For the text-containing cell, return its midpoint in [X, Y] coordinate format. 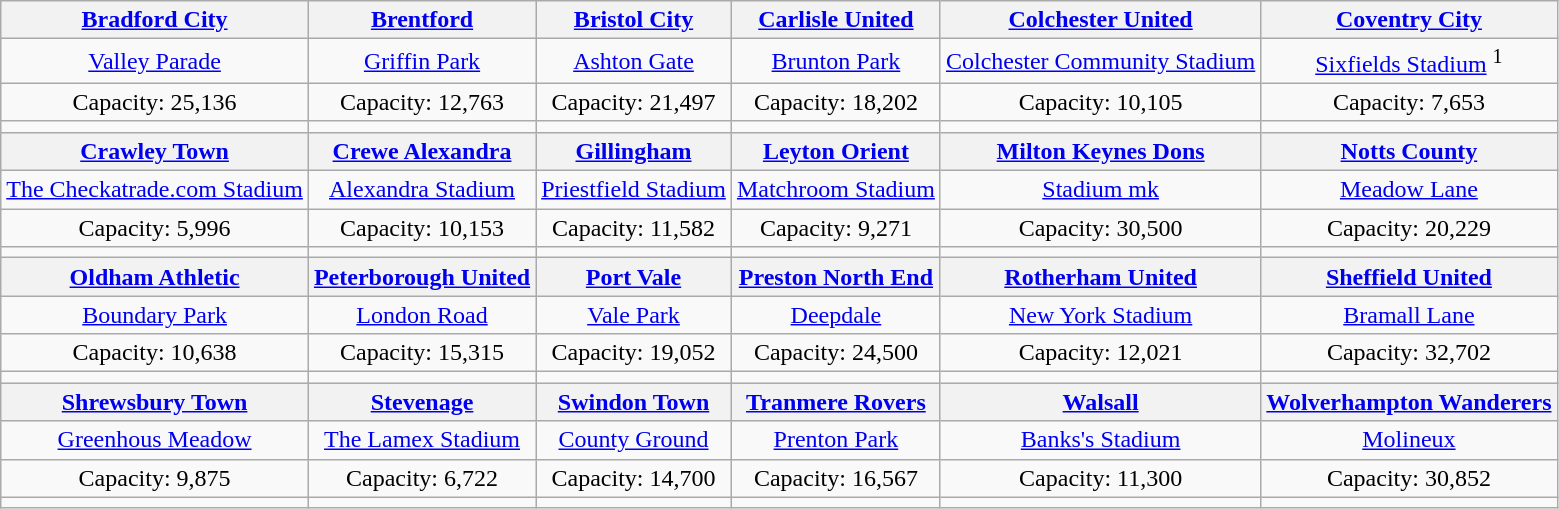
Sixfields Stadium 1 [1409, 62]
Ashton Gate [634, 62]
Colchester United [1100, 20]
Capacity: 11,300 [1100, 478]
Capacity: 12,763 [422, 102]
Banks's Stadium [1100, 440]
Capacity: 10,153 [422, 228]
Prenton Park [836, 440]
Colchester Community Stadium [1100, 62]
Meadow Lane [1409, 190]
Capacity: 11,582 [634, 228]
Capacity: 12,021 [1100, 353]
Carlisle United [836, 20]
New York Stadium [1100, 315]
Capacity: 20,229 [1409, 228]
The Checkatrade.com Stadium [155, 190]
Capacity: 10,105 [1100, 102]
Preston North End [836, 277]
Capacity: 7,653 [1409, 102]
Walsall [1100, 402]
Capacity: 21,497 [634, 102]
Coventry City [1409, 20]
Matchroom Stadium [836, 190]
Bramall Lane [1409, 315]
Capacity: 16,567 [836, 478]
Capacity: 30,500 [1100, 228]
Capacity: 32,702 [1409, 353]
Oldham Athletic [155, 277]
Shrewsbury Town [155, 402]
Bradford City [155, 20]
Capacity: 15,315 [422, 353]
Milton Keynes Dons [1100, 151]
Wolverhampton Wanderers [1409, 402]
Capacity: 14,700 [634, 478]
Sheffield United [1409, 277]
Capacity: 9,875 [155, 478]
Tranmere Rovers [836, 402]
County Ground [634, 440]
Brentford [422, 20]
Brunton Park [836, 62]
Greenhous Meadow [155, 440]
Capacity: 19,052 [634, 353]
Capacity: 30,852 [1409, 478]
Gillingham [634, 151]
London Road [422, 315]
Alexandra Stadium [422, 190]
Stevenage [422, 402]
The Lamex Stadium [422, 440]
Boundary Park [155, 315]
Port Vale [634, 277]
Swindon Town [634, 402]
Molineux [1409, 440]
Crewe Alexandra [422, 151]
Leyton Orient [836, 151]
Vale Park [634, 315]
Stadium mk [1100, 190]
Priestfield Stadium [634, 190]
Capacity: 24,500 [836, 353]
Rotherham United [1100, 277]
Crawley Town [155, 151]
Capacity: 5,996 [155, 228]
Capacity: 25,136 [155, 102]
Notts County [1409, 151]
Peterborough United [422, 277]
Griffin Park [422, 62]
Valley Parade [155, 62]
Bristol City [634, 20]
Deepdale [836, 315]
Capacity: 18,202 [836, 102]
Capacity: 9,271 [836, 228]
Capacity: 6,722 [422, 478]
Capacity: 10,638 [155, 353]
